Return [X, Y] of the center of cell containing provided text 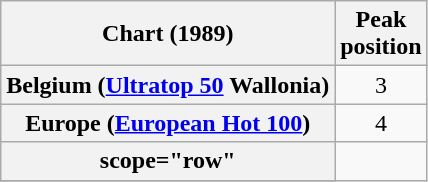
scope="row" [168, 161]
Chart (1989) [168, 34]
Belgium (Ultratop 50 Wallonia) [168, 85]
Europe (European Hot 100) [168, 123]
3 [381, 85]
4 [381, 123]
Peakposition [381, 34]
